Identify which cell holds the provided text, then report its (X, Y) central coordinate. 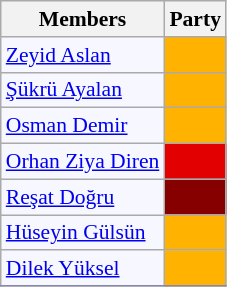
Şükrü Ayalan (83, 90)
Hüseyin Gülsün (83, 233)
Orhan Ziya Diren (83, 162)
Reşat Doğru (83, 197)
Party (195, 19)
Osman Demir (83, 126)
Dilek Yüksel (83, 269)
Members (83, 19)
Zeyid Aslan (83, 55)
